Scan for the cell matching the given text and deliver its (X, Y) coordinate at center. 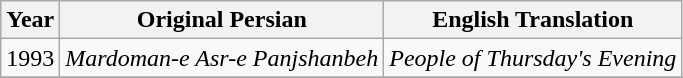
English Translation (533, 20)
People of Thursday's Evening (533, 58)
Year (30, 20)
1993 (30, 58)
Mardoman-e Asr-e Panjshanbeh (222, 58)
Original Persian (222, 20)
